Search for the cell housing the specified text and yield its (X, Y) center coordinate. 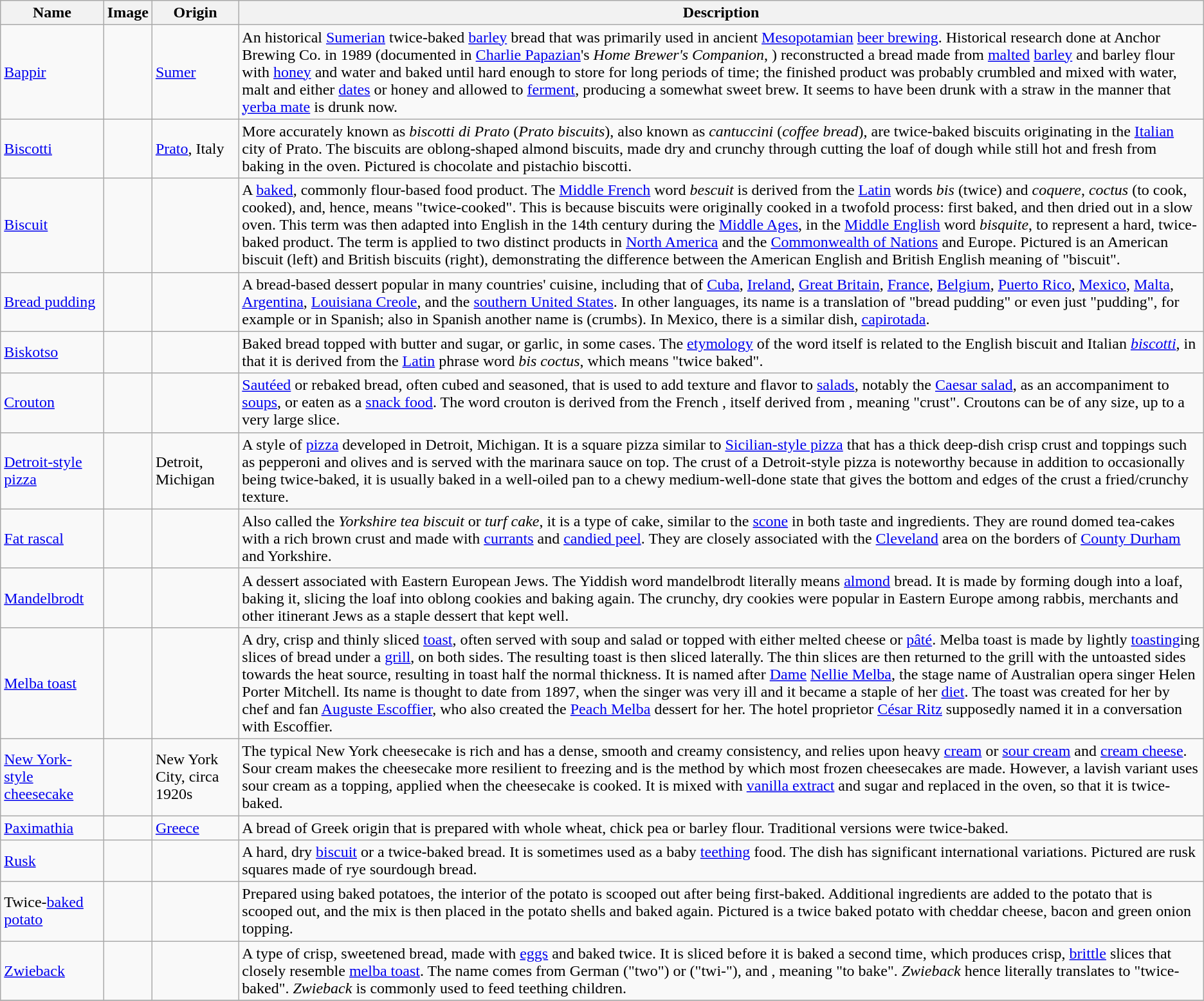
Twice-baked potato (53, 912)
Name (53, 13)
Detroit, Michigan (195, 471)
Fat rascal (53, 538)
Detroit-style pizza (53, 471)
New York-style cheesecake (53, 777)
Sumer (195, 72)
A bread of Greek origin that is prepared with whole wheat, chick pea or barley flour. Traditional versions were twice-baked. (721, 828)
Melba toast (53, 683)
Biscuit (53, 225)
Bread pudding (53, 302)
Image (127, 13)
Biskotso (53, 353)
Paximathia (53, 828)
Rusk (53, 861)
Origin (195, 13)
Crouton (53, 403)
Description (721, 13)
New York City, circa 1920s (195, 777)
Biscotti (53, 149)
Bappir (53, 72)
Prato, Italy (195, 149)
Zwieback (53, 971)
Greece (195, 828)
Mandelbrodt (53, 598)
